Locate the cell with the specified text and output its (x, y) center coordinate. 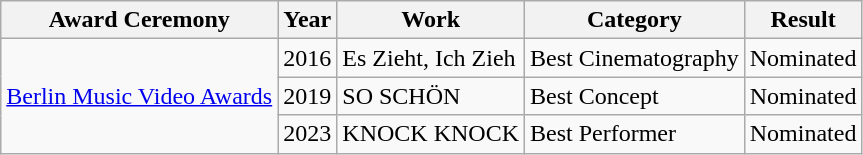
Category (635, 20)
KNOCK KNOCK (431, 134)
2019 (308, 96)
Best Performer (635, 134)
Work (431, 20)
Result (803, 20)
Es Zieht, Ich Zieh (431, 58)
Best Cinematography (635, 58)
2016 (308, 58)
Year (308, 20)
Berlin Music Video Awards (140, 96)
Best Concept (635, 96)
2023 (308, 134)
Award Ceremony (140, 20)
SO SCHÖN (431, 96)
